Scan for the cell matching the given text and deliver its (x, y) coordinate at center. 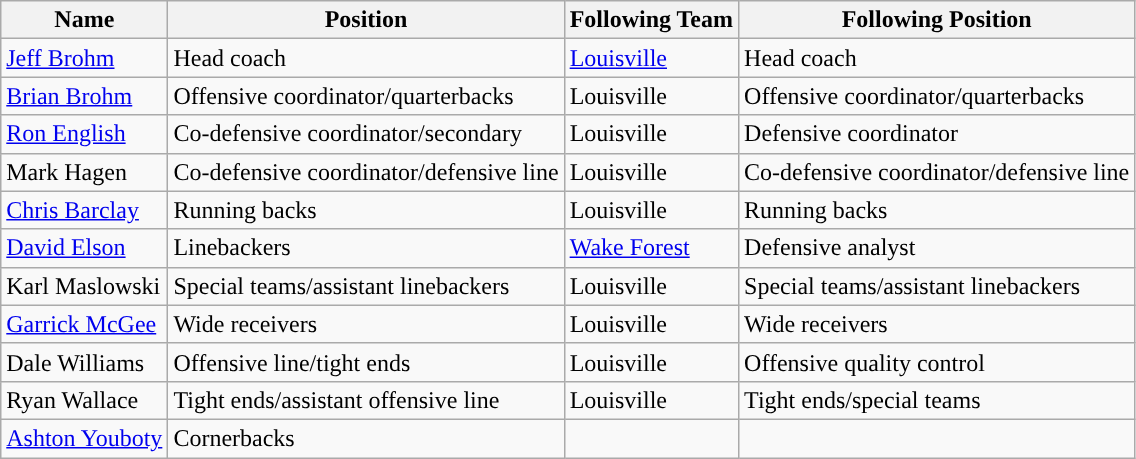
Jeff Brohm (84, 58)
Ron English (84, 134)
Brian Brohm (84, 96)
Offensive quality control (937, 362)
Offensive line/tight ends (366, 362)
Name (84, 20)
Tight ends/assistant offensive line (366, 400)
Tight ends/special teams (937, 400)
Position (366, 20)
Defensive analyst (937, 248)
Wake Forest (651, 248)
Chris Barclay (84, 210)
Linebackers (366, 248)
Ryan Wallace (84, 400)
Dale Williams (84, 362)
Co-defensive coordinator/secondary (366, 134)
Mark Hagen (84, 172)
Cornerbacks (366, 438)
Following Position (937, 20)
Ashton Youboty (84, 438)
David Elson (84, 248)
Garrick McGee (84, 324)
Following Team (651, 20)
Karl Maslowski (84, 286)
Defensive coordinator (937, 134)
